Output the [x, y] coordinate of the center of the cell containing the given text.  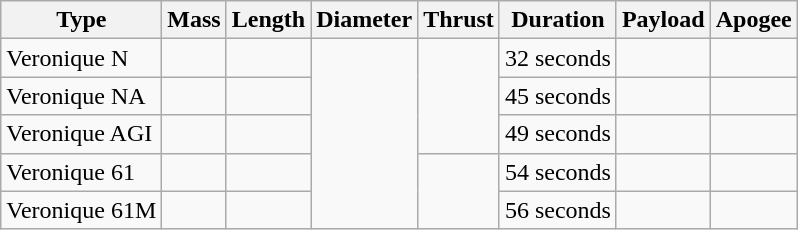
Veronique 61M [82, 210]
Type [82, 20]
32 seconds [558, 58]
Mass [194, 20]
Duration [558, 20]
Apogee [754, 20]
Thrust [459, 20]
54 seconds [558, 172]
49 seconds [558, 134]
56 seconds [558, 210]
Payload [663, 20]
Veronique AGI [82, 134]
Length [268, 20]
Veronique NA [82, 96]
Diameter [364, 20]
Veronique N [82, 58]
Veronique 61 [82, 172]
45 seconds [558, 96]
